Return [X, Y] of the center of cell containing provided text 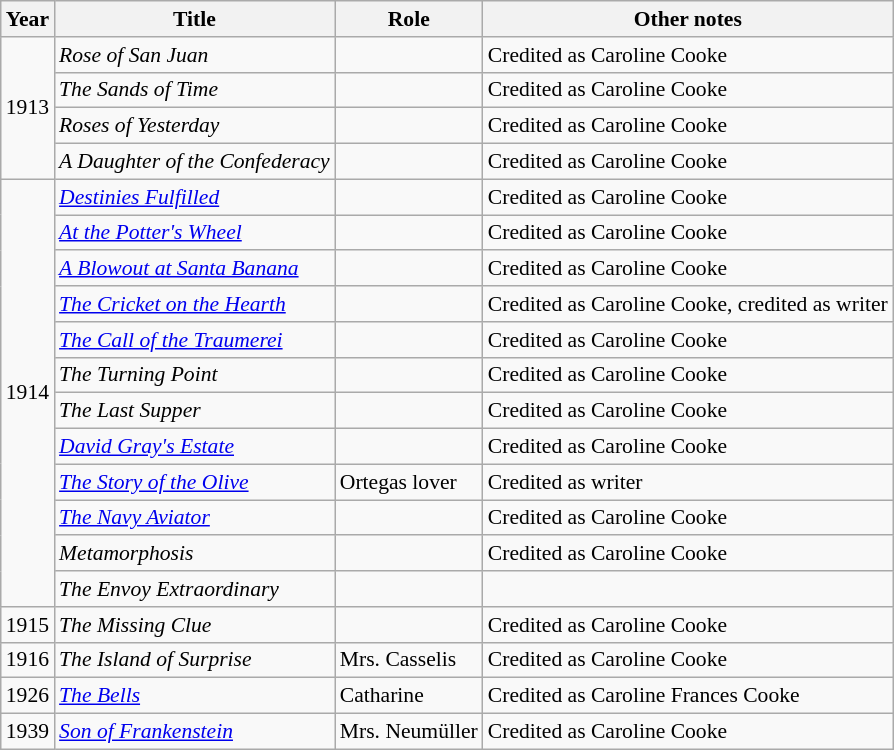
Destinies Fulfilled [194, 197]
The Envoy Extraordinary [194, 589]
The Cricket on the Hearth [194, 304]
Credited as Caroline Cooke, credited as writer [688, 304]
At the Potter's Wheel [194, 233]
The Bells [194, 696]
Credited as writer [688, 482]
Credited as Caroline Frances Cooke [688, 696]
A Blowout at Santa Banana [194, 269]
1926 [28, 696]
Son of Frankenstein [194, 732]
The Sands of Time [194, 90]
The Call of the Traumerei [194, 340]
1939 [28, 732]
The Missing Clue [194, 625]
Rose of San Juan [194, 55]
The Navy Aviator [194, 518]
1913 [28, 108]
The Island of Surprise [194, 660]
A Daughter of the Confederacy [194, 162]
Roses of Yesterday [194, 126]
The Story of the Olive [194, 482]
Year [28, 19]
David Gray's Estate [194, 447]
1915 [28, 625]
Other notes [688, 19]
Ortegas lover [409, 482]
Metamorphosis [194, 554]
Role [409, 19]
Title [194, 19]
Mrs. Casselis [409, 660]
Catharine [409, 696]
1914 [28, 393]
1916 [28, 660]
The Last Supper [194, 411]
The Turning Point [194, 375]
Mrs. Neumüller [409, 732]
